Pinpoint the cell where the given text exists, returning its (X, Y) midpoint coordinate. 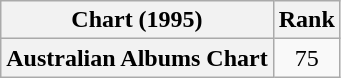
75 (306, 58)
Australian Albums Chart (137, 58)
Chart (1995) (137, 20)
Rank (306, 20)
